Find where the given text appears and provide that cell's center as (x, y) coordinate. 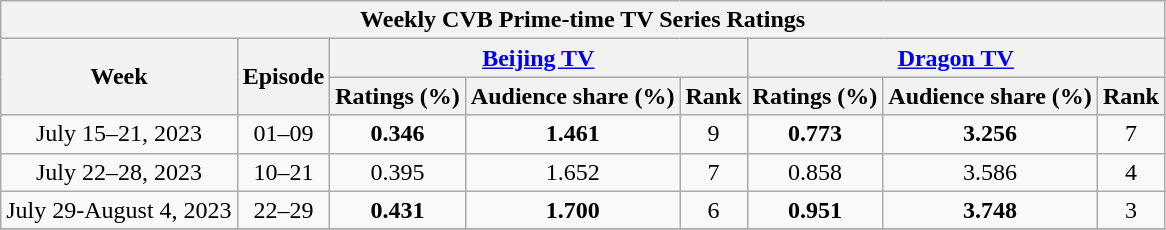
3.256 (990, 134)
6 (714, 210)
22–29 (283, 210)
July 22–28, 2023 (119, 172)
3.748 (990, 210)
0.858 (815, 172)
Dragon TV (956, 58)
0.951 (815, 210)
0.773 (815, 134)
Week (119, 77)
1.461 (572, 134)
4 (1130, 172)
3 (1130, 210)
01–09 (283, 134)
0.395 (398, 172)
1.652 (572, 172)
1.700 (572, 210)
July 29-August 4, 2023 (119, 210)
0.431 (398, 210)
0.346 (398, 134)
3.586 (990, 172)
July 15–21, 2023 (119, 134)
Beijing TV (538, 58)
Episode (283, 77)
10–21 (283, 172)
Weekly CVB Prime-time TV Series Ratings (583, 20)
9 (714, 134)
